Find where the given text appears and provide that cell's center as (x, y) coordinate. 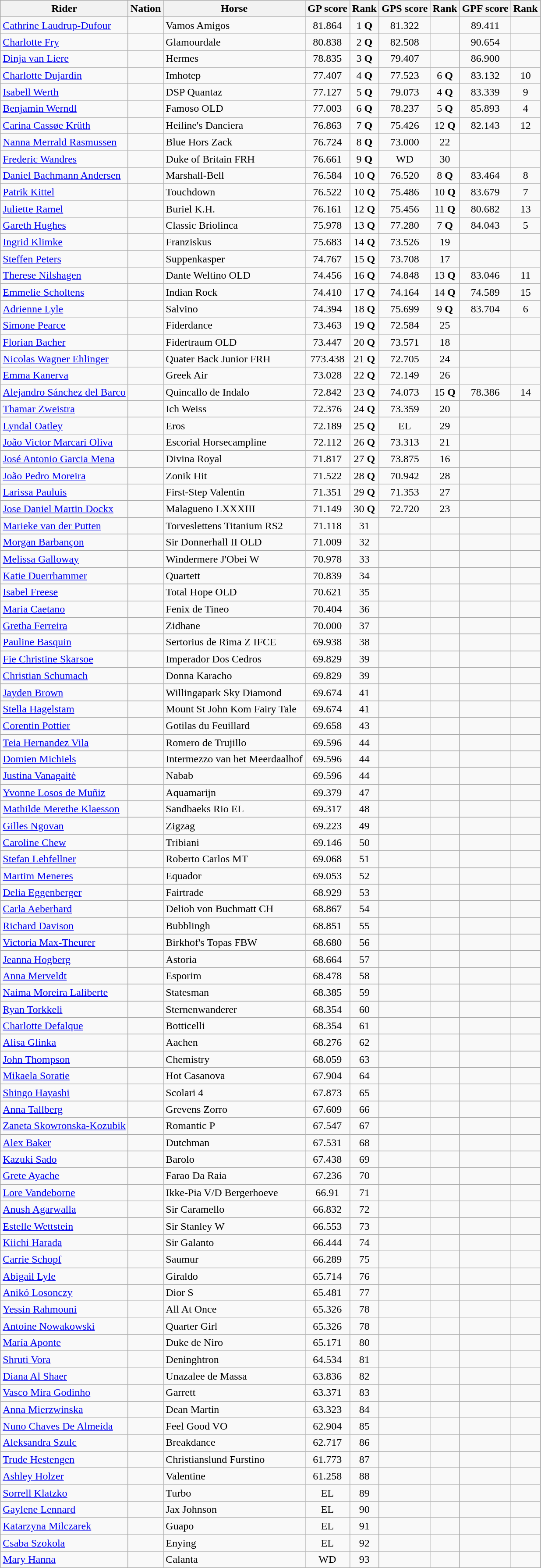
4 (526, 109)
Emma Kanerva (64, 375)
67.438 (327, 1159)
Dinja van Liere (64, 59)
68.385 (327, 992)
76 (364, 1276)
Mount St John Kom Fairy Tale (234, 709)
Carla Aeberhard (64, 909)
77.003 (327, 109)
Mary Hanna (64, 1560)
77 (364, 1293)
Intermezzo van het Meerdaalhof (234, 759)
86.900 (485, 59)
Adrienne Lyle (64, 309)
Escorial Horsecampline (234, 442)
Quartett (234, 576)
80 (364, 1343)
67 (364, 1126)
62.717 (327, 1443)
76.661 (327, 159)
Lore Vandeborne (64, 1193)
Farao Da Raia (234, 1176)
66.832 (327, 1209)
João Victor Marcari Oliva (64, 442)
67.531 (327, 1143)
All At Once (234, 1310)
78.237 (405, 109)
73.708 (405, 259)
Duke de Niro (234, 1343)
Botticelli (234, 1026)
78.386 (485, 392)
Deninghtron (234, 1359)
74.589 (485, 292)
Thamar Zweistra (64, 409)
Fenix de Tineo (234, 609)
75 (364, 1259)
Unazalee de Massa (234, 1376)
Hot Casanova (234, 1076)
Vamos Amigos (234, 25)
90 (364, 1509)
65.714 (327, 1276)
Shingo Hayashi (64, 1093)
25 Q (364, 425)
22 (445, 142)
Feel Good VO (234, 1426)
Rider (64, 9)
Cathrine Laudrup-Dufour (64, 25)
Antoine Nowakowski (64, 1326)
63.323 (327, 1409)
71 (364, 1193)
91 (364, 1526)
21 (445, 442)
Gareth Hughes (64, 226)
89.411 (485, 25)
67.547 (327, 1126)
Anna Mierzwinska (64, 1409)
11 Q (445, 209)
Juliette Ramel (64, 209)
82 (364, 1376)
77.280 (405, 226)
Jayden Brown (64, 692)
Delioh von Buchmatt CH (234, 909)
38 (364, 642)
93 (364, 1560)
Daniel Bachmann Andersen (64, 175)
22 Q (364, 375)
Enying (234, 1543)
16 (445, 459)
Katie Duerrhammer (64, 576)
25 (445, 326)
John Thompson (64, 1059)
49 (364, 826)
17 Q (364, 292)
51 (364, 859)
Imhotep (234, 75)
Scolari 4 (234, 1093)
Maria Caetano (64, 609)
86 (364, 1443)
Divina Royal (234, 459)
8 (526, 175)
32 (364, 542)
Quarter Girl (234, 1326)
José Antonio Garcia Mena (64, 459)
27 Q (364, 459)
48 (364, 809)
33 (364, 559)
Sertorius de Rima Z IFCE (234, 642)
57 (364, 959)
Sternenwanderer (234, 1009)
59 (364, 992)
Steffen Peters (64, 259)
5 (526, 226)
Astoria (234, 959)
Alejandro Sánchez del Barco (64, 392)
Classic Briolinca (234, 226)
Isabell Werth (64, 92)
Lyndal Oatley (64, 425)
Breakdance (234, 1443)
Esporim (234, 976)
Christianslund Furstino (234, 1459)
Zaneta Skowronska-Kozubik (64, 1126)
30 (445, 159)
83.704 (485, 309)
Sir Caramello (234, 1209)
28 (445, 475)
29 (445, 425)
Chemistry (234, 1059)
66.444 (327, 1242)
83 (364, 1393)
68.664 (327, 959)
Sorrell Klatzko (64, 1493)
Anna Merveldt (64, 976)
75.699 (405, 309)
65 (364, 1093)
58 (364, 976)
Ashley Holzer (64, 1476)
Suppenkasper (234, 259)
26 (445, 375)
Horse (234, 9)
77.127 (327, 92)
72.189 (327, 425)
Anikó Losonczy (64, 1293)
74.073 (405, 392)
18 (445, 342)
Valentine (234, 1476)
80.838 (327, 42)
84.043 (485, 226)
Garrett (234, 1393)
65.171 (327, 1343)
Martim Meneres (64, 876)
Hermes (234, 59)
71.351 (327, 492)
29 Q (364, 492)
Isabel Freese (64, 592)
68.867 (327, 909)
50 (364, 842)
Nation (145, 9)
Stefan Lehfellner (64, 859)
Saumur (234, 1259)
66.553 (327, 1226)
72 (364, 1209)
Nuno Chaves De Almeida (64, 1426)
Larissa Pauluis (64, 492)
79.073 (405, 92)
66.289 (327, 1259)
Benjamin Werndl (64, 109)
69.223 (327, 826)
92 (364, 1543)
Heiline's Danciera (234, 125)
73.028 (327, 375)
16 Q (364, 276)
30 Q (364, 509)
18 Q (364, 309)
69.317 (327, 809)
20 Q (364, 342)
Anush Agarwalla (64, 1209)
Mikaela Soratie (64, 1076)
76.161 (327, 209)
19 (445, 242)
67.236 (327, 1176)
Giraldo (234, 1276)
Famoso OLD (234, 109)
Patrik Kittel (64, 192)
69 (364, 1159)
81.864 (327, 25)
Zonik Hit (234, 475)
11 (526, 276)
76.724 (327, 142)
Nabab (234, 776)
70.621 (327, 592)
83.132 (485, 75)
74.164 (405, 292)
9 (526, 92)
69.379 (327, 793)
Turbo (234, 1493)
Charlotte Defalque (64, 1026)
Gotilas du Feuillard (234, 726)
15 (526, 292)
70.404 (327, 609)
56 (364, 942)
3 Q (364, 59)
Fairtrade (234, 892)
Romero de Trujillo (234, 743)
Anna Tallberg (64, 1109)
74.394 (327, 309)
Alex Baker (64, 1143)
Fidertraum OLD (234, 342)
Torveslettens Titanium RS2 (234, 526)
75.486 (405, 192)
Caroline Chew (64, 842)
67.873 (327, 1093)
83.046 (485, 276)
Calanta (234, 1560)
GPS score (405, 9)
55 (364, 926)
João Pedro Moreira (64, 475)
20 (445, 409)
68.276 (327, 1043)
87 (364, 1459)
Touchdown (234, 192)
Aachen (234, 1043)
74.410 (327, 292)
89 (364, 1493)
Mathilde Merethe Klaesson (64, 809)
Blue Hors Zack (234, 142)
74.456 (327, 276)
73.875 (405, 459)
28 Q (364, 475)
73.000 (405, 142)
Windermere J'Obei W (234, 559)
Marieke van der Putten (64, 526)
Nanna Merrald Rasmussen (64, 142)
73 (364, 1226)
Naima Moreira Laliberte (64, 992)
37 (364, 626)
GP score (327, 9)
69.053 (327, 876)
75.978 (327, 226)
Jeanna Hogberg (64, 959)
73.447 (327, 342)
Greek Air (234, 375)
Christian Schumach (64, 676)
Indian Rock (234, 292)
Sir Stanley W (234, 1226)
69.068 (327, 859)
36 (364, 609)
73.571 (405, 342)
1 Q (364, 25)
19 Q (364, 326)
14 (526, 392)
73.526 (405, 242)
63 (364, 1059)
53 (364, 892)
Alisa Glinka (64, 1043)
70 (364, 1176)
72.720 (405, 509)
21 Q (364, 359)
47 (364, 793)
Ikke-Pia V/D Bergerhoeve (234, 1193)
23 Q (364, 392)
83.679 (485, 192)
Teia Hernandez Vila (64, 743)
68.851 (327, 926)
71.817 (327, 459)
GPF score (485, 9)
73.359 (405, 409)
71.522 (327, 475)
DSP Quantaz (234, 92)
Aleksandra Szulc (64, 1443)
773.438 (327, 359)
27 (445, 492)
88 (364, 1476)
Corentin Pottier (64, 726)
Kazuki Sado (64, 1159)
67.904 (327, 1076)
73.313 (405, 442)
Charlotte Fry (64, 42)
Fie Christine Skarsoe (64, 659)
7 (526, 192)
Zidhane (234, 626)
Bubblingh (234, 926)
82.508 (405, 42)
68.929 (327, 892)
70.000 (327, 626)
Pauline Basquin (64, 642)
Tribiani (234, 842)
72.376 (327, 409)
74.848 (405, 276)
Delia Eggenberger (64, 892)
72.584 (405, 326)
Duke of Britain FRH (234, 159)
61 (364, 1026)
Domien Michiels (64, 759)
Marshall-Bell (234, 175)
35 (364, 592)
María Aponte (64, 1343)
Gretha Ferreira (64, 626)
Quater Back Junior FRH (234, 359)
78.835 (327, 59)
Carrie Schopf (64, 1259)
Jose Daniel Martin Dockx (64, 509)
68.059 (327, 1059)
12 (526, 125)
Abigail Lyle (64, 1276)
Grevens Zorro (234, 1109)
72.842 (327, 392)
Frederic Wandres (64, 159)
70.839 (327, 576)
62 (364, 1043)
76.520 (405, 175)
70.978 (327, 559)
54 (364, 909)
24 (445, 359)
6 (526, 309)
61.258 (327, 1476)
73.463 (327, 326)
Ryan Torkkeli (64, 1009)
Yessin Rahmouni (64, 1310)
82.143 (485, 125)
Morgan Barbançon (64, 542)
Willingapark Sky Diamond (234, 692)
10 (526, 75)
83.464 (485, 175)
Therese Nilshagen (64, 276)
70.942 (405, 475)
Gilles Ngovan (64, 826)
Kiichi Harada (64, 1242)
Fiderdance (234, 326)
Sandbaeks Rio EL (234, 809)
Charlotte Dujardin (64, 75)
First-Step Valentin (234, 492)
85 (364, 1426)
Ingrid Klimke (64, 242)
68 (364, 1143)
Zigzag (234, 826)
72.112 (327, 442)
31 (364, 526)
Quincallo de Indalo (234, 392)
76.863 (327, 125)
68.478 (327, 976)
77.523 (405, 75)
26 Q (364, 442)
61.773 (327, 1459)
76.522 (327, 192)
Richard Davison (64, 926)
60 (364, 1009)
24 Q (364, 409)
Nicolas Wagner Ehlinger (64, 359)
Trude Hestengen (64, 1459)
71.353 (405, 492)
Florian Bacher (64, 342)
Vasco Mira Godinho (64, 1393)
69.658 (327, 726)
75.426 (405, 125)
17 (445, 259)
Romantic P (234, 1126)
Jax Johnson (234, 1509)
81 (364, 1359)
Aquamarijn (234, 793)
69.938 (327, 642)
Carina Cassøe Krüth (64, 125)
66 (364, 1109)
64.534 (327, 1359)
65.481 (327, 1293)
Estelle Wettstein (64, 1226)
Franziskus (234, 242)
69.146 (327, 842)
Barolo (234, 1159)
67.609 (327, 1109)
74.767 (327, 259)
Birkhof's Topas FBW (234, 942)
2 Q (364, 42)
Diana Al Shaer (64, 1376)
Sir Galanto (234, 1242)
Dean Martin (234, 1409)
Malagueno LXXXIII (234, 509)
Stella Hagelstam (64, 709)
Dutchman (234, 1143)
72.705 (405, 359)
Donna Karacho (234, 676)
80.682 (485, 209)
43 (364, 726)
Sir Donnerhall II OLD (234, 542)
52 (364, 876)
64 (364, 1076)
90.654 (485, 42)
Katarzyna Milczarek (64, 1526)
72.149 (405, 375)
75.456 (405, 209)
71.118 (327, 526)
Melissa Galloway (64, 559)
76.584 (327, 175)
66.91 (327, 1193)
Justina Vanagaitė (64, 776)
Simone Pearce (64, 326)
Guapo (234, 1526)
Imperador Dos Cedros (234, 659)
23 (445, 509)
Csaba Szokola (64, 1543)
74 (364, 1242)
Ich Weiss (234, 409)
71.149 (327, 509)
71.009 (327, 542)
77.407 (327, 75)
Grete Ayache (64, 1176)
Dior S (234, 1293)
34 (364, 576)
Dante Weltino OLD (234, 276)
Buriel K.H. (234, 209)
Equador (234, 876)
68.680 (327, 942)
Victoria Max-Theurer (64, 942)
79.407 (405, 59)
85.893 (485, 109)
Shruti Vora (64, 1359)
83.339 (485, 92)
84 (364, 1409)
Yvonne Losos de Muñiz (64, 793)
Statesman (234, 992)
Roberto Carlos MT (234, 859)
63.371 (327, 1393)
Total Hope OLD (234, 592)
81.322 (405, 25)
Glamourdale (234, 42)
Salvino (234, 309)
63.836 (327, 1376)
62.904 (327, 1426)
Eros (234, 425)
75.683 (327, 242)
Gaylene Lennard (64, 1509)
Emmelie Scholtens (64, 292)
13 (526, 209)
